Pinpoint the cell where the given text exists, returning its (x, y) midpoint coordinate. 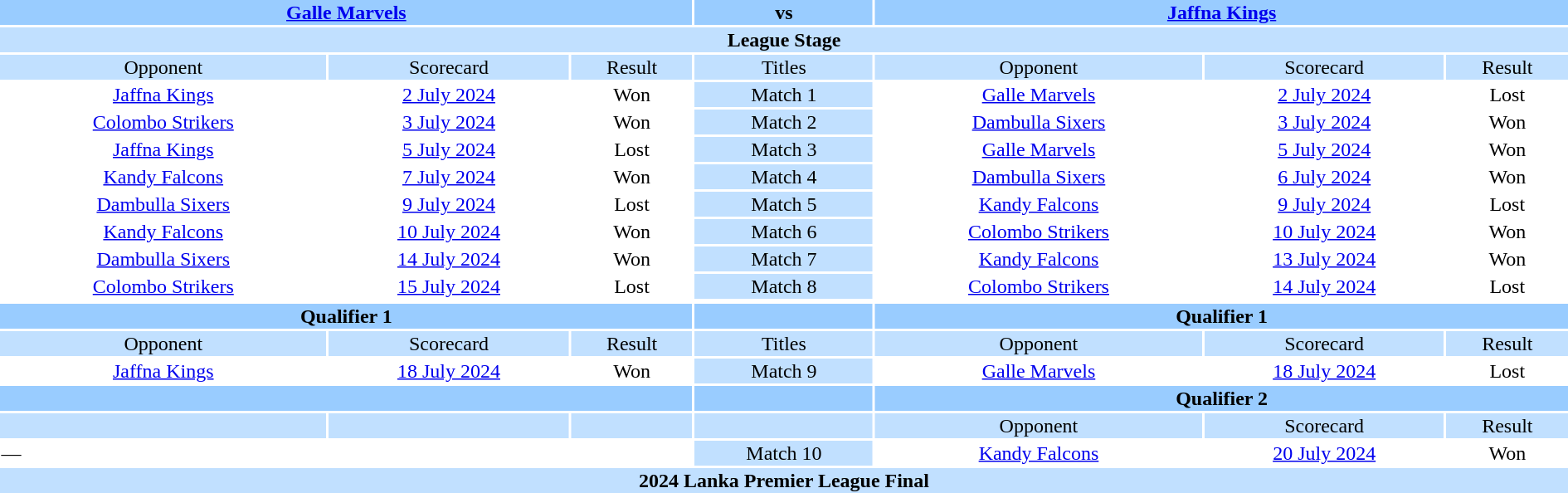
Match 1 (784, 95)
6 July 2024 (1324, 177)
Match 6 (784, 232)
League Stage (784, 40)
Match 8 (784, 286)
Match 5 (784, 204)
Match 3 (784, 149)
Match 4 (784, 177)
Match 7 (784, 259)
Qualifier 2 (1221, 398)
— (347, 453)
13 July 2024 (1324, 259)
vs (784, 12)
15 July 2024 (450, 286)
20 July 2024 (1324, 453)
Match 2 (784, 122)
Match 9 (784, 371)
7 July 2024 (450, 177)
2024 Lanka Premier League Final (784, 481)
Match 10 (784, 453)
